Scan for the cell matching the given text and deliver its [x, y] coordinate at center. 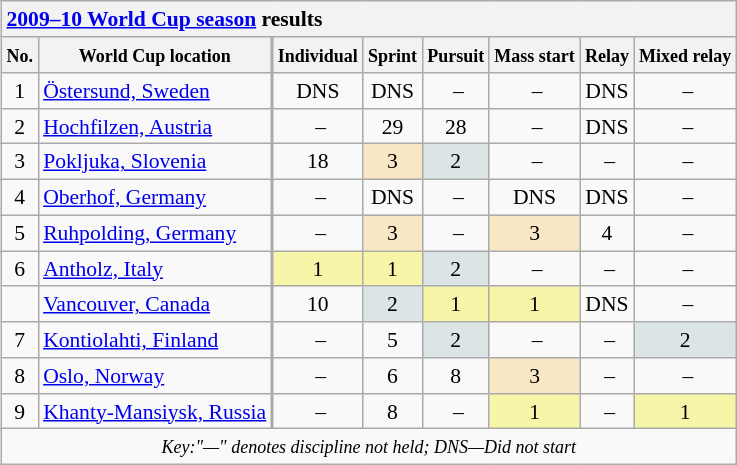
9 [20, 411]
10 [318, 304]
18 [318, 162]
Vancouver, Canada [154, 304]
Mass start [534, 55]
No. [20, 55]
Mixed relay [685, 55]
Relay [607, 55]
Ruhpolding, Germany [154, 233]
World Cup location [154, 55]
Oberhof, Germany [154, 197]
Individual [318, 55]
29 [392, 126]
Sprint [392, 55]
Antholz, Italy [154, 269]
2009–10 World Cup season results [368, 19]
7 [20, 340]
Pokljuka, Slovenia [154, 162]
Pursuit [456, 55]
28 [456, 126]
Kontiolahti, Finland [154, 340]
Oslo, Norway [154, 376]
Khanty-Mansiysk, Russia [154, 411]
Hochfilzen, Austria [154, 126]
Key:"—" denotes discipline not held; DNS—Did not start [368, 447]
Östersund, Sweden [154, 91]
